Provide the (x, y) coordinate of the cell's center where the given text is located.  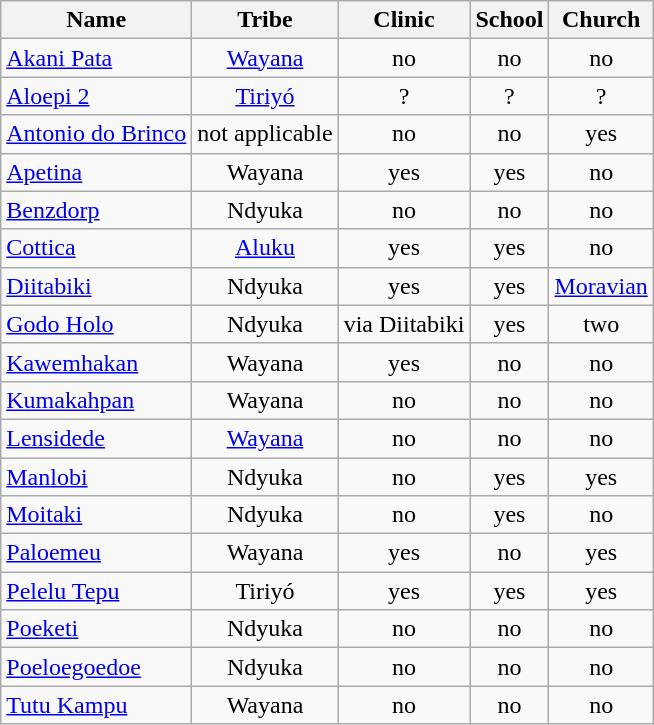
Poeloegoedoe (96, 667)
School (510, 20)
Aluku (265, 248)
Name (96, 20)
Pelelu Tepu (96, 591)
two (601, 324)
Akani Pata (96, 58)
via Diitabiki (404, 324)
Cottica (96, 248)
Poeketi (96, 629)
Godo Holo (96, 324)
Antonio do Brinco (96, 134)
Tutu Kampu (96, 705)
Apetina (96, 172)
Clinic (404, 20)
Aloepi 2 (96, 96)
Manlobi (96, 477)
Moravian (601, 286)
not applicable (265, 134)
Diitabiki (96, 286)
Kawemhakan (96, 362)
Moitaki (96, 515)
Tribe (265, 20)
Paloemeu (96, 553)
Lensidede (96, 438)
Benzdorp (96, 210)
Church (601, 20)
Kumakahpan (96, 400)
